Locate the cell with the specified text and output its [X, Y] center coordinate. 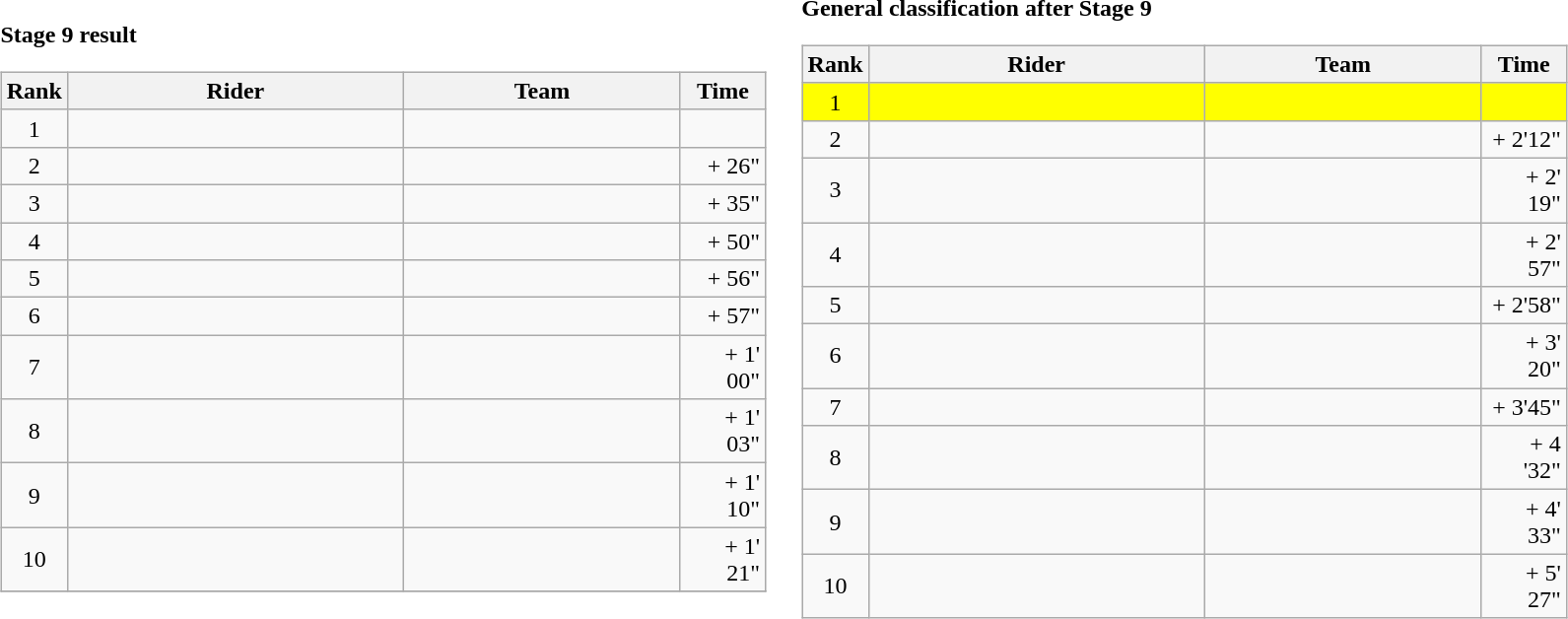
+ 2'12" [1524, 139]
+ 56" [722, 279]
+ 4' 33" [1524, 522]
+ 1' 00" [722, 367]
+ 2' 57" [1524, 254]
+ 57" [722, 316]
+ 2'58" [1524, 306]
+ 35" [722, 203]
+ 1' 03" [722, 432]
+ 1' 21" [722, 560]
+ 26" [722, 166]
+ 1' 10" [722, 495]
+ 2' 19" [1524, 189]
+ 4 '32" [1524, 457]
+ 3' 20" [1524, 357]
+ 5' 27" [1524, 585]
+ 50" [722, 241]
+ 3'45" [1524, 407]
